Return (x, y) of the center of cell containing provided text 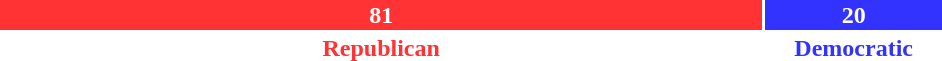
20 (854, 15)
81 (381, 15)
